Find where the given text appears and provide that cell's center as [x, y] coordinate. 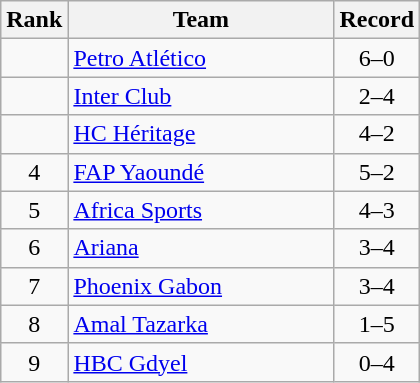
Amal Tazarka [201, 324]
Inter Club [201, 96]
HBC Gdyel [201, 362]
5–2 [377, 172]
Africa Sports [201, 210]
6 [34, 248]
7 [34, 286]
8 [34, 324]
1–5 [377, 324]
0–4 [377, 362]
Team [201, 20]
5 [34, 210]
6–0 [377, 58]
FAP Yaoundé [201, 172]
Ariana [201, 248]
Phoenix Gabon [201, 286]
4 [34, 172]
Record [377, 20]
2–4 [377, 96]
4–2 [377, 134]
HC Héritage [201, 134]
Rank [34, 20]
9 [34, 362]
Petro Atlético [201, 58]
4–3 [377, 210]
